Search for the cell housing the specified text and yield its (X, Y) center coordinate. 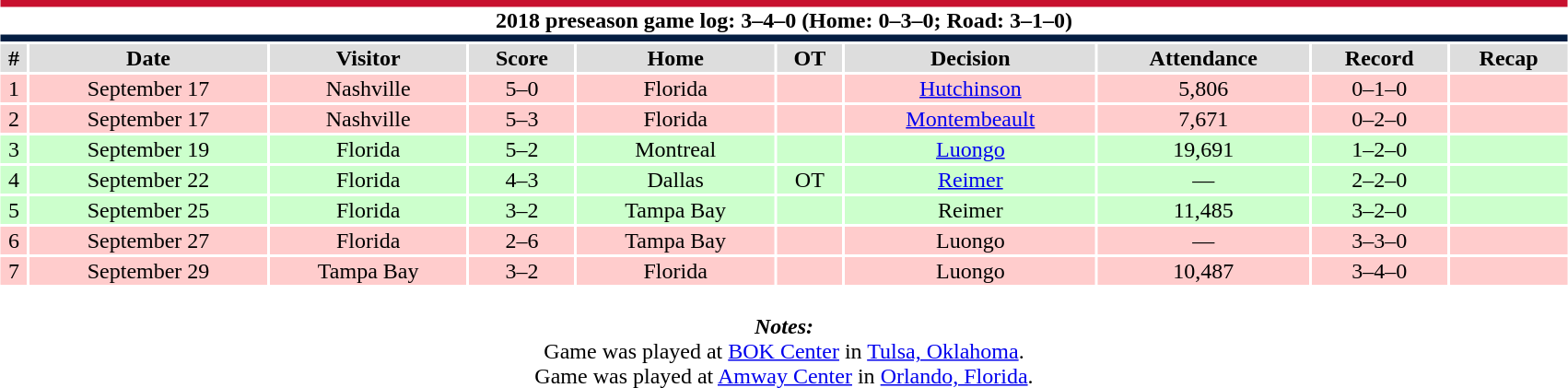
1–2–0 (1378, 149)
# (14, 58)
6 (14, 241)
5–3 (522, 119)
3 (14, 149)
Montembeault (971, 119)
4–3 (522, 180)
September 29 (148, 271)
0–1–0 (1378, 88)
2 (14, 119)
Attendance (1203, 58)
10,487 (1203, 271)
Record (1378, 58)
September 19 (148, 149)
19,691 (1203, 149)
September 27 (148, 241)
Decision (971, 58)
Home (675, 58)
2–2–0 (1378, 180)
5,806 (1203, 88)
September 22 (148, 180)
Recap (1509, 58)
4 (14, 180)
Date (148, 58)
5 (14, 210)
2018 preseason game log: 3–4–0 (Home: 0–3–0; Road: 3–1–0) (784, 20)
Hutchinson (971, 88)
2–6 (522, 241)
11,485 (1203, 210)
September 25 (148, 210)
3–4–0 (1378, 271)
Dallas (675, 180)
3–2–0 (1378, 210)
3–3–0 (1378, 241)
Score (522, 58)
Visitor (369, 58)
5–2 (522, 149)
1 (14, 88)
5–0 (522, 88)
0–2–0 (1378, 119)
7 (14, 271)
7,671 (1203, 119)
Montreal (675, 149)
